Detect which cell encompasses the target text, then output its [X, Y] center coordinate. 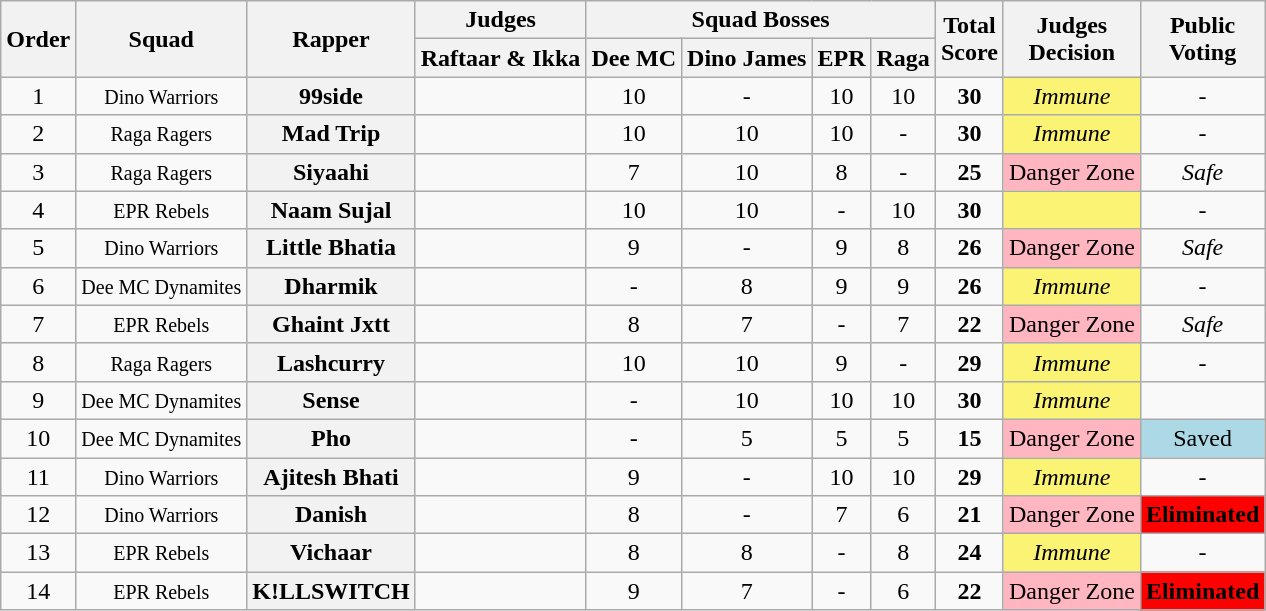
Order [38, 39]
4 [38, 210]
21 [969, 515]
12 [38, 515]
24 [969, 553]
Dino James [747, 58]
Pho [331, 438]
15 [969, 438]
Vichaar [331, 553]
Danish [331, 515]
Squad [162, 39]
Saved [1202, 438]
PublicVoting [1202, 39]
JudgesDecision [1072, 39]
2 [38, 134]
Dee MC [634, 58]
Little Bhatia [331, 248]
1 [38, 96]
Lashcurry [331, 362]
Ghaint Jxtt [331, 324]
Dharmik [331, 286]
Raga [903, 58]
Naam Sujal [331, 210]
25 [969, 172]
EPR [842, 58]
14 [38, 591]
K!LLSWITCH [331, 591]
Siyaahi [331, 172]
Mad Trip [331, 134]
TotalScore [969, 39]
Sense [331, 400]
Rapper [331, 39]
Ajitesh Bhati [331, 477]
13 [38, 553]
99side [331, 96]
3 [38, 172]
Judges [500, 20]
Squad Bosses [761, 20]
11 [38, 477]
Raftaar & Ikka [500, 58]
